Detect which cell encompasses the target text, then output its [X, Y] center coordinate. 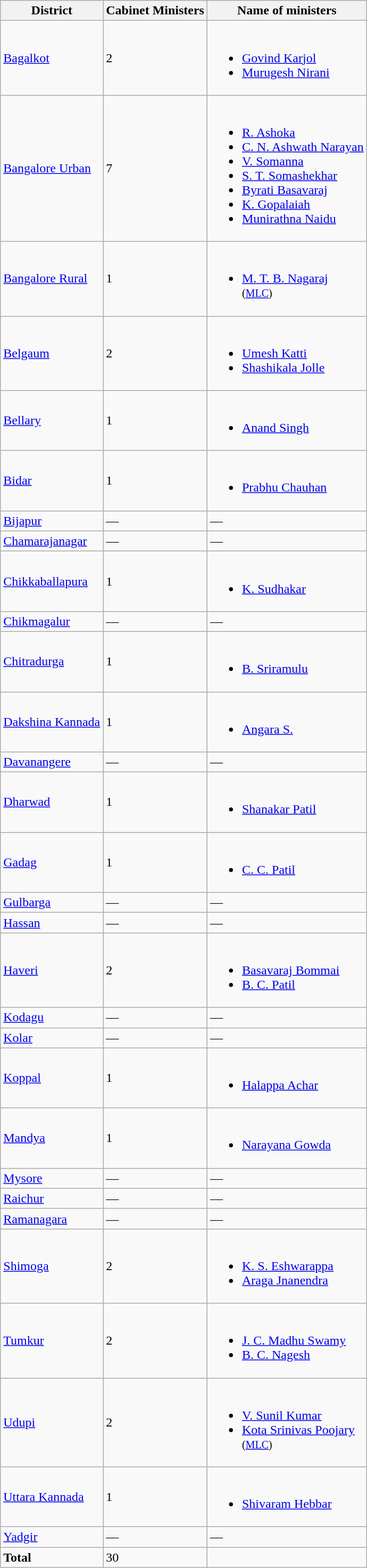
Gulbarga [52, 903]
Hassan [52, 923]
Chitradurga [52, 662]
Govind KarjolMurugesh Nirani [287, 58]
30 [155, 1557]
Shanakar Patil [287, 802]
Koppal [52, 1078]
Chamarajanagar [52, 541]
V. Sunil KumarKota Srinivas Poojary(MLC) [287, 1422]
Raichur [52, 1198]
Anand Singh [287, 420]
Name of ministers [287, 11]
Mandya [52, 1138]
Mysore [52, 1178]
Kolar [52, 1038]
Narayana Gowda [287, 1138]
Haveri [52, 970]
Bangalore Urban [52, 168]
Shimoga [52, 1266]
Cabinet Ministers [155, 11]
Dakshina Kannada [52, 721]
Yadgir [52, 1537]
District [52, 11]
Belgaum [52, 353]
R. AshokaC. N. Ashwath NarayanV. SomannaS. T. SomashekharByrati BasavarajK. Gopalaiah Munirathna Naidu [287, 168]
Davanangere [52, 762]
Angara S. [287, 721]
Chikmagalur [52, 621]
Ramanagara [52, 1219]
Bagalkot [52, 58]
Prabhu Chauhan [287, 481]
Total [52, 1557]
Bijapur [52, 521]
Bellary [52, 420]
C. C. Patil [287, 863]
Udupi [52, 1422]
Halappa Achar [287, 1078]
Gadag [52, 863]
7 [155, 168]
K. S. EshwarappaAraga Jnanendra [287, 1266]
B. Sriramulu [287, 662]
Shivaram Hebbar [287, 1497]
K. Sudhakar [287, 581]
Tumkur [52, 1340]
Basavaraj BommaiB. C. Patil [287, 970]
Bidar [52, 481]
J. C. Madhu SwamyB. C. Nagesh [287, 1340]
Bangalore Rural [52, 279]
Dharwad [52, 802]
Kodagu [52, 1017]
Uttara Kannada [52, 1497]
M. T. B. Nagaraj(MLC) [287, 279]
Umesh KattiShashikala Jolle [287, 353]
Chikkaballapura [52, 581]
